Find where the given text appears and provide that cell's center as [X, Y] coordinate. 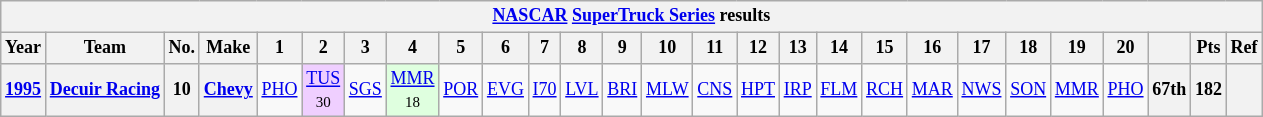
No. [182, 48]
TUS30 [324, 90]
14 [839, 48]
1995 [24, 90]
6 [506, 48]
NASCAR SuperTruck Series results [632, 16]
1 [280, 48]
Decuir Racing [104, 90]
Chevy [228, 90]
NWS [982, 90]
5 [461, 48]
4 [412, 48]
MMR18 [412, 90]
13 [798, 48]
SGS [365, 90]
20 [1126, 48]
17 [982, 48]
9 [622, 48]
3 [365, 48]
15 [885, 48]
BRI [622, 90]
IRP [798, 90]
2 [324, 48]
182 [1209, 90]
Ref [1244, 48]
11 [715, 48]
SON [1028, 90]
Make [228, 48]
FLM [839, 90]
12 [758, 48]
Team [104, 48]
19 [1076, 48]
EVG [506, 90]
7 [544, 48]
16 [932, 48]
RCH [885, 90]
18 [1028, 48]
POR [461, 90]
CNS [715, 90]
MMR [1076, 90]
Year [24, 48]
I70 [544, 90]
Pts [1209, 48]
67th [1170, 90]
LVL [582, 90]
MLW [668, 90]
HPT [758, 90]
MAR [932, 90]
8 [582, 48]
